From the cell containing the given text, extract its center point as (x, y) coordinate. 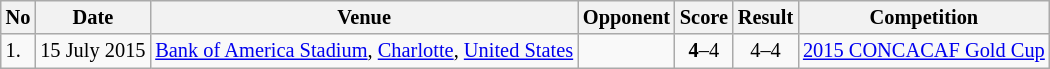
Date (92, 17)
1. (18, 51)
No (18, 17)
Score (704, 17)
2015 CONCACAF Gold Cup (924, 51)
Venue (364, 17)
Competition (924, 17)
Result (766, 17)
Bank of America Stadium, Charlotte, United States (364, 51)
15 July 2015 (92, 51)
Opponent (626, 17)
